Determine the [x, y] coordinate at the center of the cell enclosing the given text.  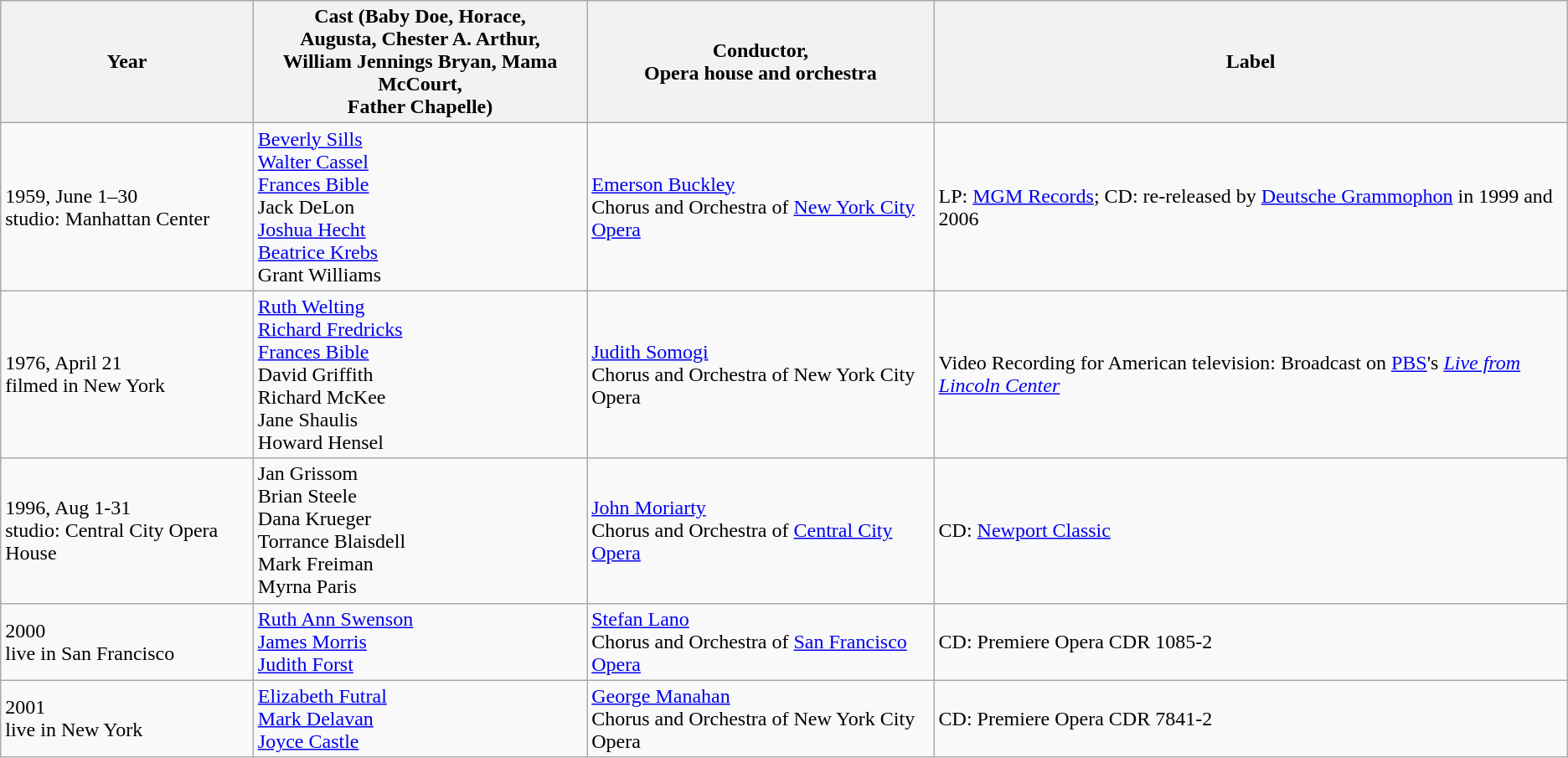
Year [127, 62]
LP: MGM Records; CD: re-released by Deutsche Grammophon in 1999 and 2006 [1251, 207]
Beverly SillsWalter CasselFrances BibleJack DeLonJoshua HechtBeatrice KrebsGrant Williams [420, 207]
1996, Aug 1-31studio: Central City Opera House [127, 531]
Judith SomogiChorus and Orchestra of New York City Opera [761, 374]
Ruth Ann SwensonJames MorrisJudith Forst [420, 642]
CD: Premiere Opera CDR 1085-2 [1251, 642]
Cast (Baby Doe, Horace,Augusta, Chester A. Arthur,William Jennings Bryan, Mama McCourt,Father Chapelle) [420, 62]
Label [1251, 62]
Video Recording for American television: Broadcast on PBS's Live from Lincoln Center [1251, 374]
Ruth WeltingRichard FredricksFrances BibleDavid GriffithRichard McKeeJane ShaulisHoward Hensel [420, 374]
Emerson BuckleyChorus and Orchestra of New York City Opera [761, 207]
CD: Premiere Opera CDR 7841-2 [1251, 719]
2001live in New York [127, 719]
George ManahanChorus and Orchestra of New York City Opera [761, 719]
Stefan LanoChorus and Orchestra of San Francisco Opera [761, 642]
2000live in San Francisco [127, 642]
Jan GrissomBrian SteeleDana KruegerTorrance BlaisdellMark FreimanMyrna Paris [420, 531]
1976, April 21filmed in New York [127, 374]
Conductor,Opera house and orchestra [761, 62]
Elizabeth FutralMark DelavanJoyce Castle [420, 719]
CD: Newport Classic [1251, 531]
John MoriartyChorus and Orchestra of Central City Opera [761, 531]
1959, June 1–30studio: Manhattan Center [127, 207]
